Extract the (x, y) coordinate from the center of the cell holding the provided text.  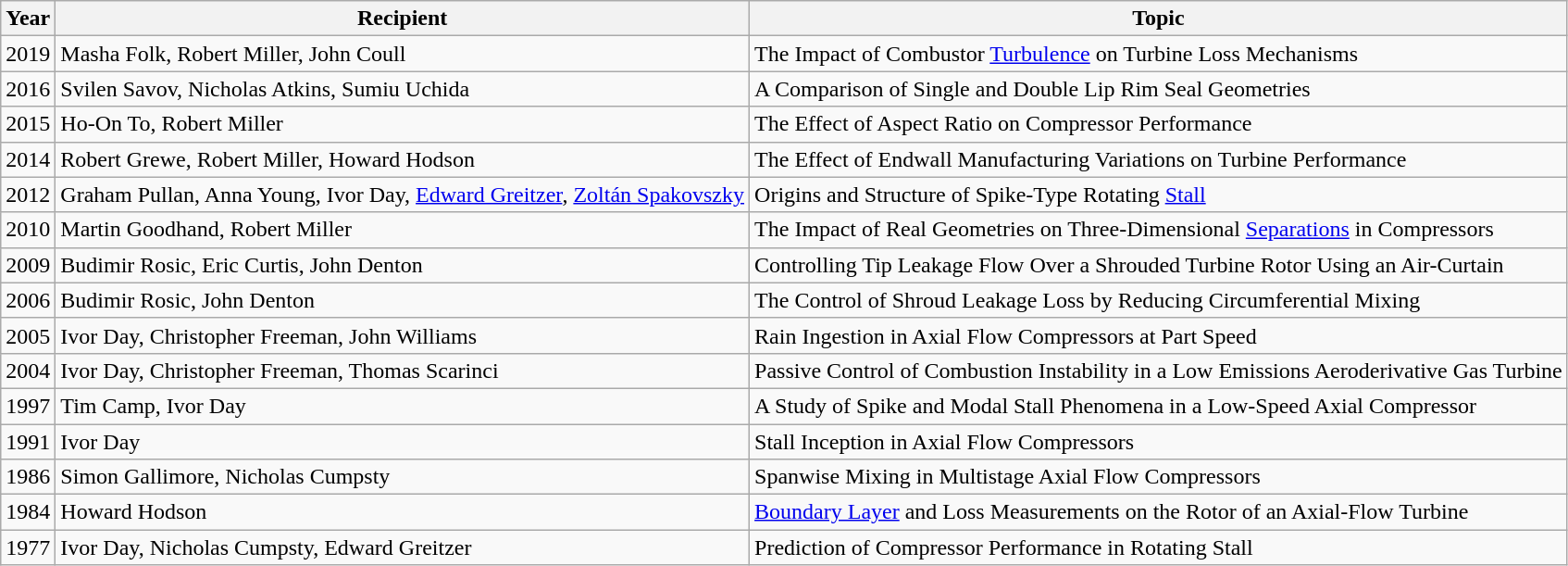
Recipient (403, 19)
Tim Camp, Ivor Day (403, 406)
Howard Hodson (403, 512)
1984 (28, 512)
Topic (1159, 19)
The Effect of Endwall Manufacturing Variations on Turbine Performance (1159, 159)
2005 (28, 335)
Origins and Structure of Spike-Type Rotating Stall (1159, 195)
2006 (28, 300)
Prediction of Compressor Performance in Rotating Stall (1159, 547)
A Study of Spike and Modal Stall Phenomena in a Low-Speed Axial Compressor (1159, 406)
2012 (28, 195)
Ivor Day, Christopher Freeman, John Williams (403, 335)
Budimir Rosic, John Denton (403, 300)
1977 (28, 547)
2004 (28, 371)
2016 (28, 89)
2014 (28, 159)
Spanwise Mixing in Multistage Axial Flow Compressors (1159, 477)
1991 (28, 442)
Graham Pullan, Anna Young, Ivor Day, Edward Greitzer, Zoltán Spakovszky (403, 195)
Ivor Day, Nicholas Cumpsty, Edward Greitzer (403, 547)
Masha Folk, Robert Miller, John Coull (403, 54)
Passive Control of Combustion Instability in a Low Emissions Aeroderivative Gas Turbine (1159, 371)
The Effect of Aspect Ratio on Compressor Performance (1159, 124)
2010 (28, 230)
2009 (28, 265)
Ivor Day, Christopher Freeman, Thomas Scarinci (403, 371)
Svilen Savov, Nicholas Atkins, Sumiu Uchida (403, 89)
Boundary Layer and Loss Measurements on the Rotor of an Axial-Flow Turbine (1159, 512)
Robert Grewe, Robert Miller, Howard Hodson (403, 159)
Stall Inception in Axial Flow Compressors (1159, 442)
2019 (28, 54)
Simon Gallimore, Nicholas Cumpsty (403, 477)
Ho-On To, Robert Miller (403, 124)
The Impact of Real Geometries on Three-Dimensional Separations in Compressors (1159, 230)
Budimir Rosic, Eric Curtis, John Denton (403, 265)
Year (28, 19)
The Control of Shroud Leakage Loss by Reducing Circumferential Mixing (1159, 300)
Controlling Tip Leakage Flow Over a Shrouded Turbine Rotor Using an Air-Curtain (1159, 265)
1986 (28, 477)
2015 (28, 124)
Martin Goodhand, Robert Miller (403, 230)
1997 (28, 406)
Rain Ingestion in Axial Flow Compressors at Part Speed (1159, 335)
The Impact of Combustor Turbulence on Turbine Loss Mechanisms (1159, 54)
A Comparison of Single and Double Lip Rim Seal Geometries (1159, 89)
Ivor Day (403, 442)
